Return (x, y) of the center of cell containing provided text 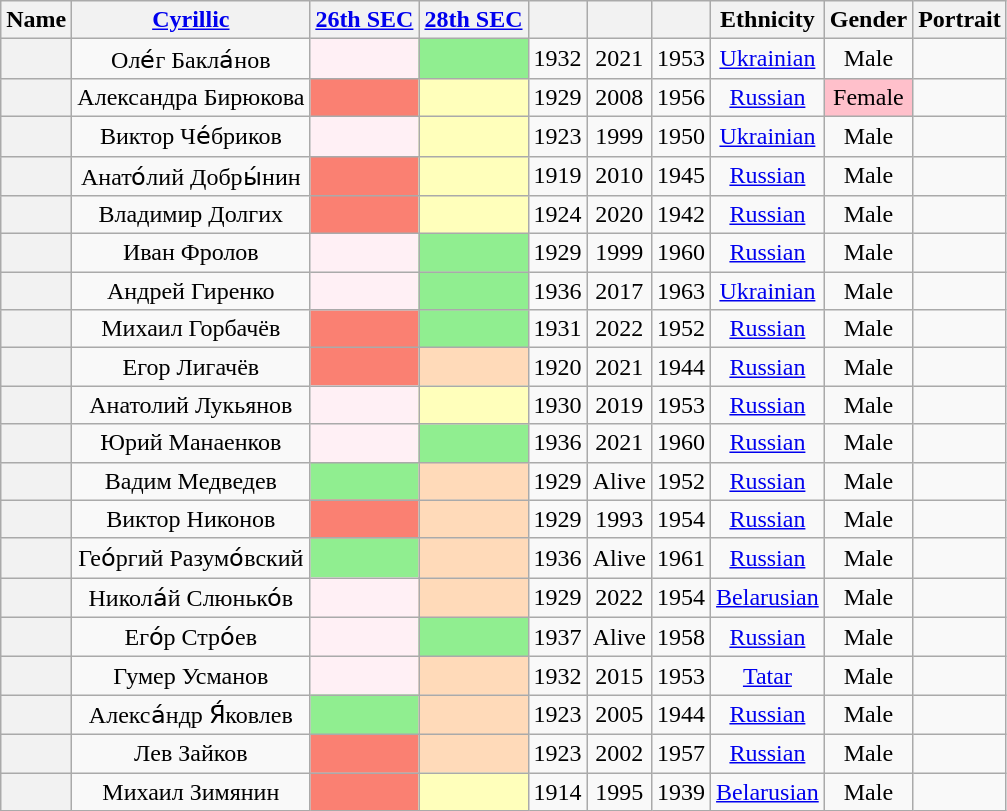
Female (868, 97)
Гумер Усманов (191, 676)
1930 (558, 405)
1957 (680, 753)
2002 (619, 753)
Анато́лий Добры́нин (191, 176)
Gender (868, 20)
Андрей Гиренко (191, 291)
Лев Зайков (191, 753)
1956 (680, 97)
1961 (680, 558)
1963 (680, 291)
2008 (619, 97)
1993 (619, 519)
1950 (680, 136)
Михаил Зимянин (191, 791)
Cyrillic (191, 20)
Иван Фролов (191, 253)
Tatar (768, 676)
1920 (558, 367)
Его́р Стро́ев (191, 637)
Вадим Медведев (191, 481)
Егор Лигачёв (191, 367)
Виктор Че́бриков (191, 136)
Михаил Горбачёв (191, 329)
1924 (558, 215)
Name (36, 20)
Александра Бирюкова (191, 97)
26th SEC (364, 20)
Оле́г Бакла́нов (191, 59)
Алекса́ндр Я́ковлев (191, 715)
Гео́ргий Разумо́вский (191, 558)
Владимир Долгих (191, 215)
1995 (619, 791)
1919 (558, 176)
Portrait (960, 20)
Анатолий Лукьянов (191, 405)
Ethnicity (768, 20)
Юрий Манаенков (191, 443)
1914 (558, 791)
1937 (558, 637)
2020 (619, 215)
Никола́й Слюнько́в (191, 598)
2019 (619, 405)
Виктор Никонов (191, 519)
28th SEC (474, 20)
2017 (619, 291)
1958 (680, 637)
2005 (619, 715)
2010 (619, 176)
1931 (558, 329)
1942 (680, 215)
1939 (680, 791)
2015 (619, 676)
1945 (680, 176)
